Provide the [X, Y] coordinate of the cell's center where the given text is located.  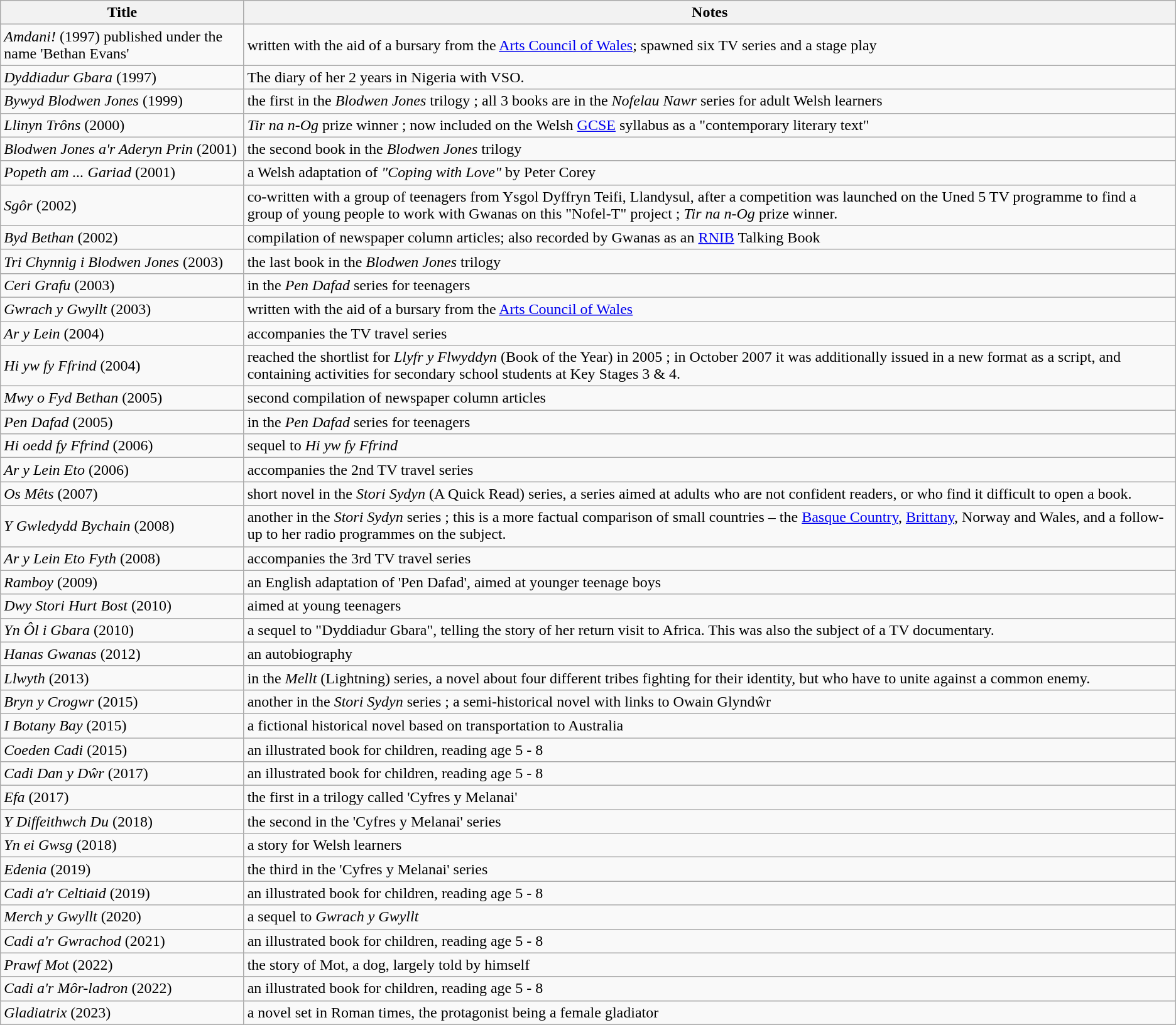
an English adaptation of 'Pen Dafad', aimed at younger teenage boys [710, 582]
Edenia (2019) [122, 869]
Efa (2017) [122, 798]
the third in the 'Cyfres y Melanai' series [710, 869]
Sgôr (2002) [122, 205]
a sequel to Gwrach y Gwyllt [710, 917]
Amdani! (1997) published under the name 'Bethan Evans' [122, 45]
Hi oedd fy Ffrind (2006) [122, 446]
a story for Welsh learners [710, 845]
accompanies the TV travel series [710, 334]
Gladiatrix (2023) [122, 1012]
Yn ei Gwsg (2018) [122, 845]
Cadi a'r Môr-ladron (2022) [122, 989]
Ar y Lein Eto Fyth (2008) [122, 558]
Gwrach y Gwyllt (2003) [122, 309]
Y Gwledydd Bychain (2008) [122, 526]
the second in the 'Cyfres y Melanai' series [710, 822]
Notes [710, 13]
Byd Bethan (2002) [122, 237]
another in the Stori Sydyn series ; a semi-historical novel with links to Owain Glyndŵr [710, 702]
accompanies the 2nd TV travel series [710, 470]
Llinyn Trôns (2000) [122, 125]
second compilation of newspaper column articles [710, 398]
written with the aid of a bursary from the Arts Council of Wales [710, 309]
Cadi a'r Gwrachod (2021) [122, 941]
I Botany Bay (2015) [122, 725]
Hanas Gwanas (2012) [122, 654]
Cadi Dan y Dŵr (2017) [122, 774]
Ar y Lein (2004) [122, 334]
accompanies the 3rd TV travel series [710, 558]
Y Diffeithwch Du (2018) [122, 822]
Dyddiadur Gbara (1997) [122, 77]
a fictional historical novel based on transportation to Australia [710, 725]
Llwyth (2013) [122, 678]
Popeth am ... Gariad (2001) [122, 173]
aimed at young teenagers [710, 606]
Os Mêts (2007) [122, 494]
Bywyd Blodwen Jones (1999) [122, 101]
Dwy Stori Hurt Bost (2010) [122, 606]
a sequel to "Dyddiadur Gbara", telling the story of her return visit to Africa. This was also the subject of a TV documentary. [710, 630]
Tri Chynnig i Blodwen Jones (2003) [122, 261]
sequel to Hi yw fy Ffrind [710, 446]
the first in the Blodwen Jones trilogy ; all 3 books are in the Nofelau Nawr series for adult Welsh learners [710, 101]
the first in a trilogy called 'Cyfres y Melanai' [710, 798]
a Welsh adaptation of "Coping with Love" by Peter Corey [710, 173]
Cadi a'r Celtiaid (2019) [122, 893]
Merch y Gwyllt (2020) [122, 917]
Yn Ôl i Gbara (2010) [122, 630]
Tir na n-Og prize winner ; now included on the Welsh GCSE syllabus as a "contemporary literary text" [710, 125]
compilation of newspaper column articles; also recorded by Gwanas as an RNIB Talking Book [710, 237]
Ramboy (2009) [122, 582]
Mwy o Fyd Bethan (2005) [122, 398]
Blodwen Jones a'r Aderyn Prin (2001) [122, 149]
Title [122, 13]
Coeden Cadi (2015) [122, 749]
Prawf Mot (2022) [122, 965]
an autobiography [710, 654]
Bryn y Crogwr (2015) [122, 702]
The diary of her 2 years in Nigeria with VSO. [710, 77]
Ar y Lein Eto (2006) [122, 470]
the second book in the Blodwen Jones trilogy [710, 149]
Ceri Grafu (2003) [122, 285]
Pen Dafad (2005) [122, 422]
the last book in the Blodwen Jones trilogy [710, 261]
Hi yw fy Ffrind (2004) [122, 366]
the story of Mot, a dog, largely told by himself [710, 965]
in the Mellt (Lightning) series, a novel about four different tribes fighting for their identity, but who have to unite against a common enemy. [710, 678]
a novel set in Roman times, the protagonist being a female gladiator [710, 1012]
written with the aid of a bursary from the Arts Council of Wales; spawned six TV series and a stage play [710, 45]
